From the cell containing the given text, extract its center point as (X, Y) coordinate. 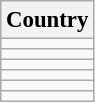
Country (48, 20)
